Output the (X, Y) coordinate of the center of the cell containing the given text.  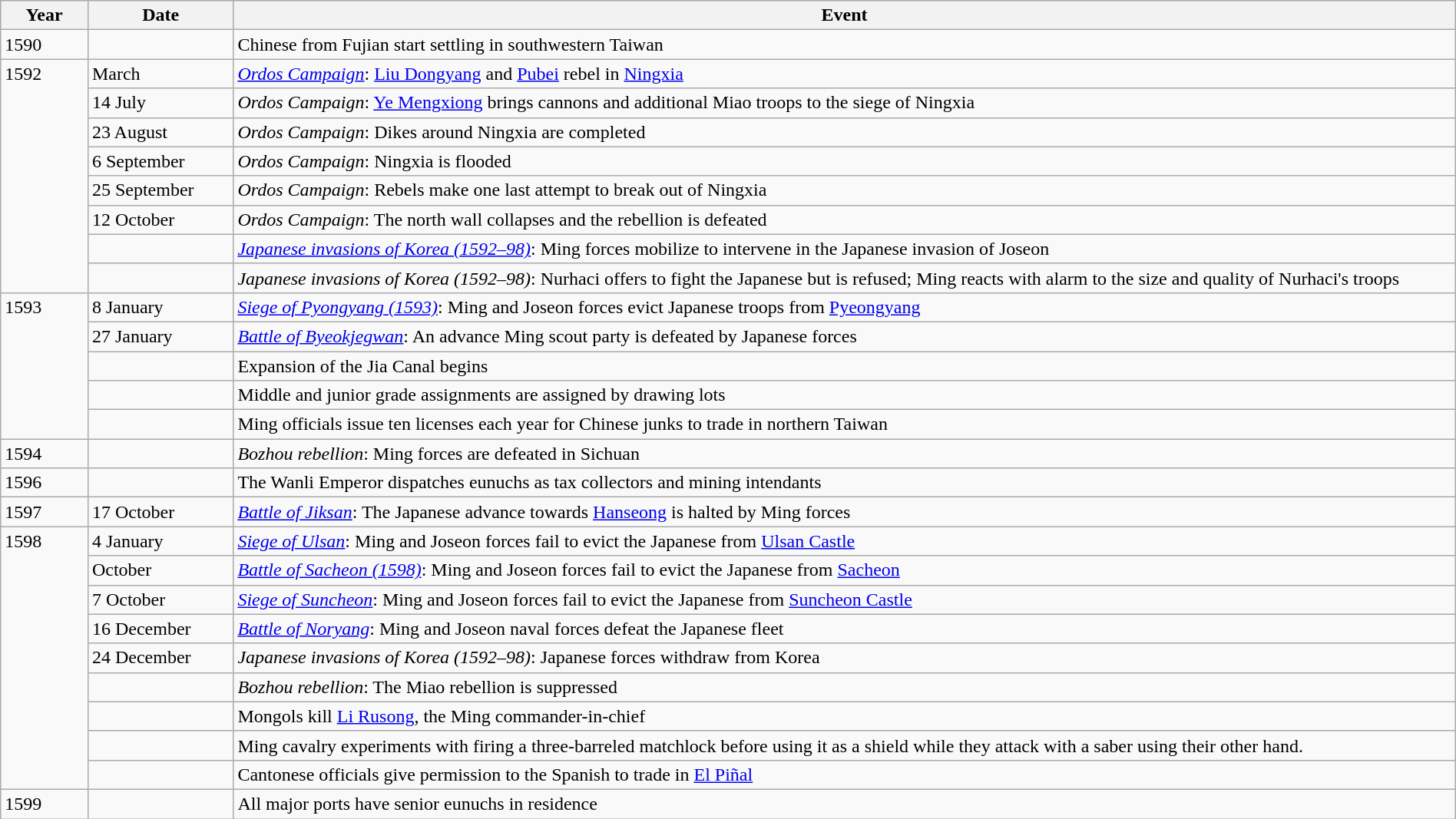
27 January (160, 336)
Ordos Campaign: Liu Dongyang and Pubei rebel in Ningxia (845, 74)
Battle of Jiksan: The Japanese advance towards Hanseong is halted by Ming forces (845, 512)
Date (160, 15)
24 December (160, 658)
1597 (45, 512)
Bozhou rebellion: The Miao rebellion is suppressed (845, 687)
1598 (45, 659)
Ming cavalry experiments with firing a three-barreled matchlock before using it as a shield while they attack with a saber using their other hand. (845, 745)
Year (45, 15)
Siege of Pyongyang (1593): Ming and Joseon forces evict Japanese troops from Pyeongyang (845, 307)
Ming officials issue ten licenses each year for Chinese junks to trade in northern Taiwan (845, 424)
Ordos Campaign: The north wall collapses and the rebellion is defeated (845, 220)
4 January (160, 541)
October (160, 570)
Battle of Byeokjegwan: An advance Ming scout party is defeated by Japanese forces (845, 336)
March (160, 74)
Middle and junior grade assignments are assigned by drawing lots (845, 395)
Ordos Campaign: Ningxia is flooded (845, 161)
14 July (160, 103)
Ordos Campaign: Ye Mengxiong brings cannons and additional Miao troops to the siege of Ningxia (845, 103)
Ordos Campaign: Rebels make one last attempt to break out of Ningxia (845, 190)
12 October (160, 220)
Siege of Suncheon: Ming and Joseon forces fail to evict the Japanese from Suncheon Castle (845, 599)
All major ports have senior eunuchs in residence (845, 804)
1593 (45, 365)
1594 (45, 454)
25 September (160, 190)
Japanese invasions of Korea (1592–98): Japanese forces withdraw from Korea (845, 658)
8 January (160, 307)
Battle of Sacheon (1598): Ming and Joseon forces fail to evict the Japanese from Sacheon (845, 570)
Ordos Campaign: Dikes around Ningxia are completed (845, 132)
23 August (160, 132)
1596 (45, 483)
Battle of Noryang: Ming and Joseon naval forces defeat the Japanese fleet (845, 629)
The Wanli Emperor dispatches eunuchs as tax collectors and mining intendants (845, 483)
7 October (160, 599)
Bozhou rebellion: Ming forces are defeated in Sichuan (845, 454)
Siege of Ulsan: Ming and Joseon forces fail to evict the Japanese from Ulsan Castle (845, 541)
16 December (160, 629)
Cantonese officials give permission to the Spanish to trade in El Piñal (845, 774)
6 September (160, 161)
Chinese from Fujian start settling in southwestern Taiwan (845, 45)
Expansion of the Jia Canal begins (845, 366)
1599 (45, 804)
Mongols kill Li Rusong, the Ming commander-in-chief (845, 716)
1592 (45, 176)
Japanese invasions of Korea (1592–98): Ming forces mobilize to intervene in the Japanese invasion of Joseon (845, 249)
1590 (45, 45)
17 October (160, 512)
Event (845, 15)
